Provide the (x, y) coordinate of the cell's center where the given text is located.  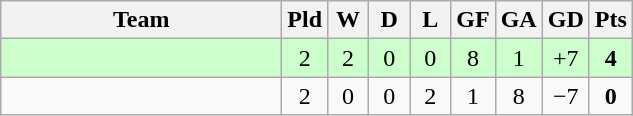
L (430, 20)
D (390, 20)
+7 (566, 58)
−7 (566, 96)
Pts (610, 20)
GA (518, 20)
Team (142, 20)
W (348, 20)
Pld (305, 20)
GF (473, 20)
GD (566, 20)
4 (610, 58)
